Provide the [x, y] coordinate of the cell's center where the given text is located.  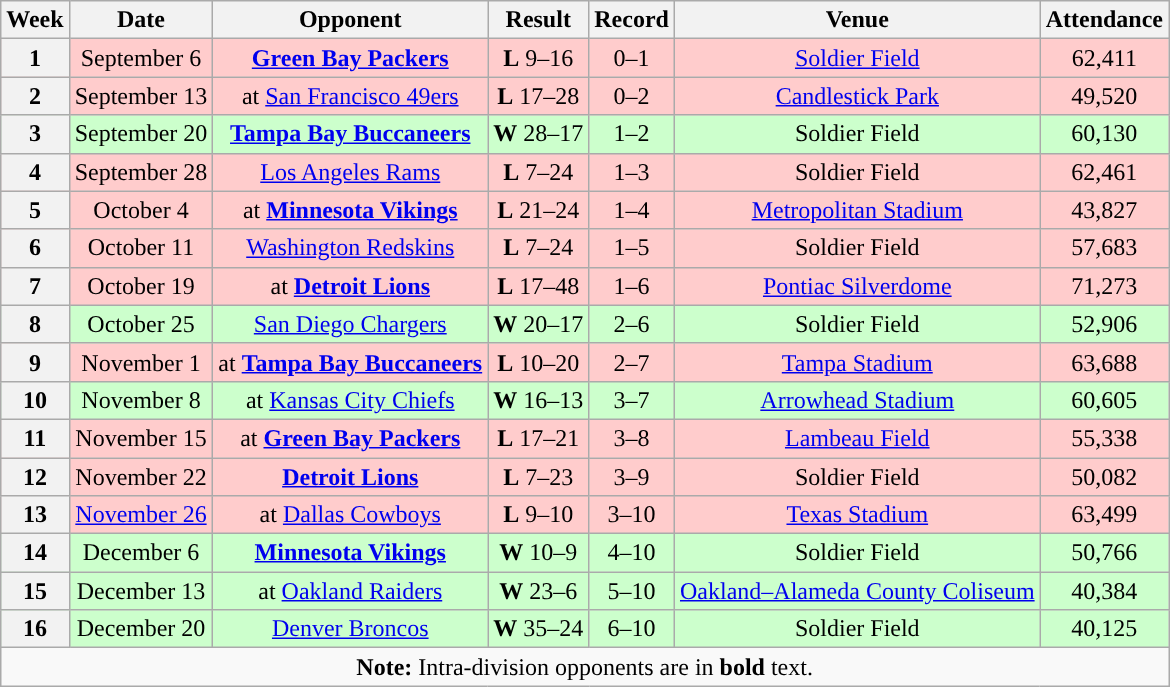
at Minnesota Vikings [350, 210]
Lambeau Field [857, 438]
Tampa Bay Buccaneers [350, 134]
40,384 [1104, 591]
1–2 [632, 134]
0–2 [632, 96]
60,605 [1104, 400]
Denver Broncos [350, 629]
Result [538, 20]
0–1 [632, 58]
at Kansas City Chiefs [350, 400]
November 1 [141, 362]
L 17–48 [538, 286]
15 [35, 591]
60,130 [1104, 134]
1–6 [632, 286]
October 19 [141, 286]
W 23–6 [538, 591]
L 17–28 [538, 96]
Candlestick Park [857, 96]
2–6 [632, 324]
62,461 [1104, 172]
8 [35, 324]
14 [35, 553]
57,683 [1104, 248]
W 10–9 [538, 553]
1–5 [632, 248]
L 7–23 [538, 477]
1–3 [632, 172]
Attendance [1104, 20]
50,766 [1104, 553]
at Oakland Raiders [350, 591]
L 17–21 [538, 438]
9 [35, 362]
6 [35, 248]
December 13 [141, 591]
Washington Redskins [350, 248]
December 6 [141, 553]
50,082 [1104, 477]
September 6 [141, 58]
September 28 [141, 172]
1–4 [632, 210]
November 26 [141, 515]
Venue [857, 20]
3–10 [632, 515]
Detroit Lions [350, 477]
December 20 [141, 629]
49,520 [1104, 96]
November 8 [141, 400]
November 15 [141, 438]
at Detroit Lions [350, 286]
63,688 [1104, 362]
October 25 [141, 324]
3–9 [632, 477]
October 11 [141, 248]
Week [35, 20]
10 [35, 400]
Pontiac Silverdome [857, 286]
Oakland–Alameda County Coliseum [857, 591]
71,273 [1104, 286]
3 [35, 134]
13 [35, 515]
Metropolitan Stadium [857, 210]
Note: Intra-division opponents are in bold text. [585, 667]
55,338 [1104, 438]
Los Angeles Rams [350, 172]
W 20–17 [538, 324]
63,499 [1104, 515]
W 16–13 [538, 400]
11 [35, 438]
at Dallas Cowboys [350, 515]
Tampa Stadium [857, 362]
1 [35, 58]
6–10 [632, 629]
October 4 [141, 210]
L 9–10 [538, 515]
12 [35, 477]
3–8 [632, 438]
Opponent [350, 20]
7 [35, 286]
4 [35, 172]
Arrowhead Stadium [857, 400]
at Tampa Bay Buccaneers [350, 362]
4–10 [632, 553]
W 28–17 [538, 134]
L 10–20 [538, 362]
W 35–24 [538, 629]
Green Bay Packers [350, 58]
62,411 [1104, 58]
3–7 [632, 400]
Date [141, 20]
5–10 [632, 591]
52,906 [1104, 324]
40,125 [1104, 629]
September 13 [141, 96]
at San Francisco 49ers [350, 96]
L 21–24 [538, 210]
September 20 [141, 134]
Minnesota Vikings [350, 553]
2 [35, 96]
5 [35, 210]
43,827 [1104, 210]
San Diego Chargers [350, 324]
16 [35, 629]
2–7 [632, 362]
Record [632, 20]
November 22 [141, 477]
at Green Bay Packers [350, 438]
L 9–16 [538, 58]
Texas Stadium [857, 515]
